Extract the [X, Y] coordinate from the center of the cell holding the provided text.  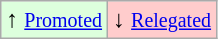
↓ Relegated [162, 20]
↑ Promoted [54, 20]
